From the cell containing the given text, extract its center point as (x, y) coordinate. 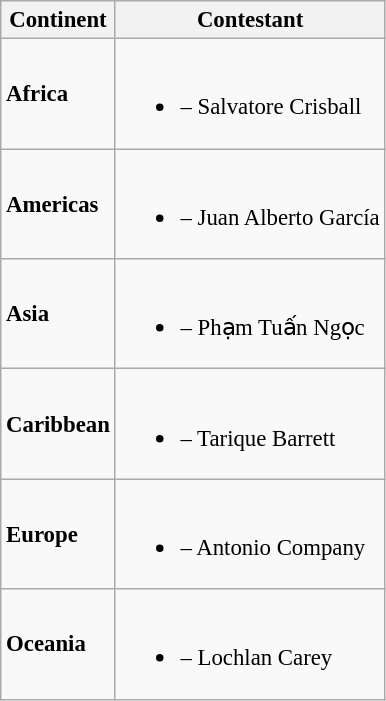
– Salvatore Crisball (250, 94)
Contestant (250, 20)
– Tarique Barrett (250, 424)
Europe (58, 534)
Africa (58, 94)
Oceania (58, 644)
– Juan Alberto García (250, 204)
Continent (58, 20)
Caribbean (58, 424)
– Lochlan Carey (250, 644)
Americas (58, 204)
– Antonio Company (250, 534)
– Phạm Tuấn Ngọc (250, 314)
Asia (58, 314)
